Locate the cell with the specified text and output its (X, Y) center coordinate. 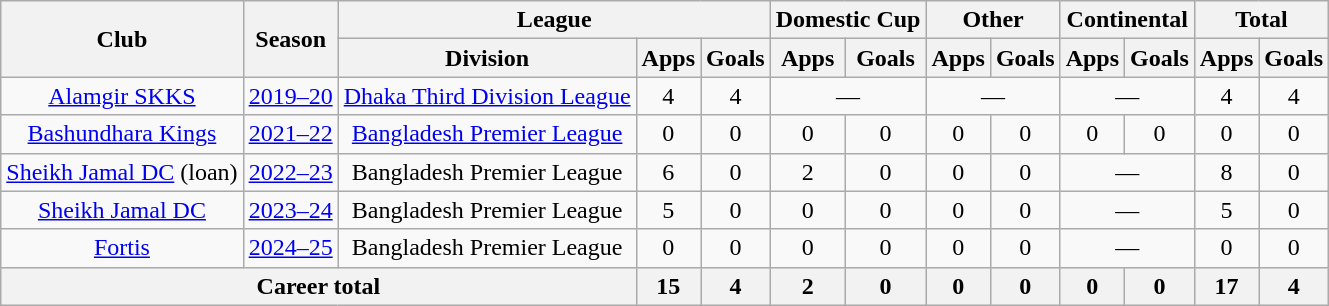
Career total (318, 286)
6 (668, 172)
Division (487, 58)
Bashundhara Kings (122, 134)
League (554, 20)
Sheikh Jamal DC (122, 210)
2019–20 (290, 96)
Fortis (122, 248)
Other (993, 20)
2021–22 (290, 134)
Alamgir SKKS (122, 96)
Domestic Cup (848, 20)
Club (122, 39)
2024–25 (290, 248)
Dhaka Third Division League (487, 96)
15 (668, 286)
8 (1226, 172)
17 (1226, 286)
Continental (1127, 20)
Total (1261, 20)
2023–24 (290, 210)
2022–23 (290, 172)
Season (290, 39)
Sheikh Jamal DC (loan) (122, 172)
